Locate the cell with the specified text and output its (X, Y) center coordinate. 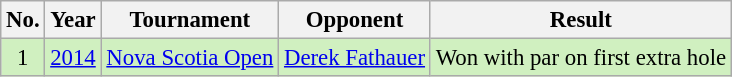
Nova Scotia Open (190, 58)
2014 (73, 58)
Result (580, 20)
No. (23, 20)
Won with par on first extra hole (580, 58)
Derek Fathauer (355, 58)
Tournament (190, 20)
Opponent (355, 20)
Year (73, 20)
1 (23, 58)
